Capture the cell that displays the provided text and extract its (x, y) central coordinate. 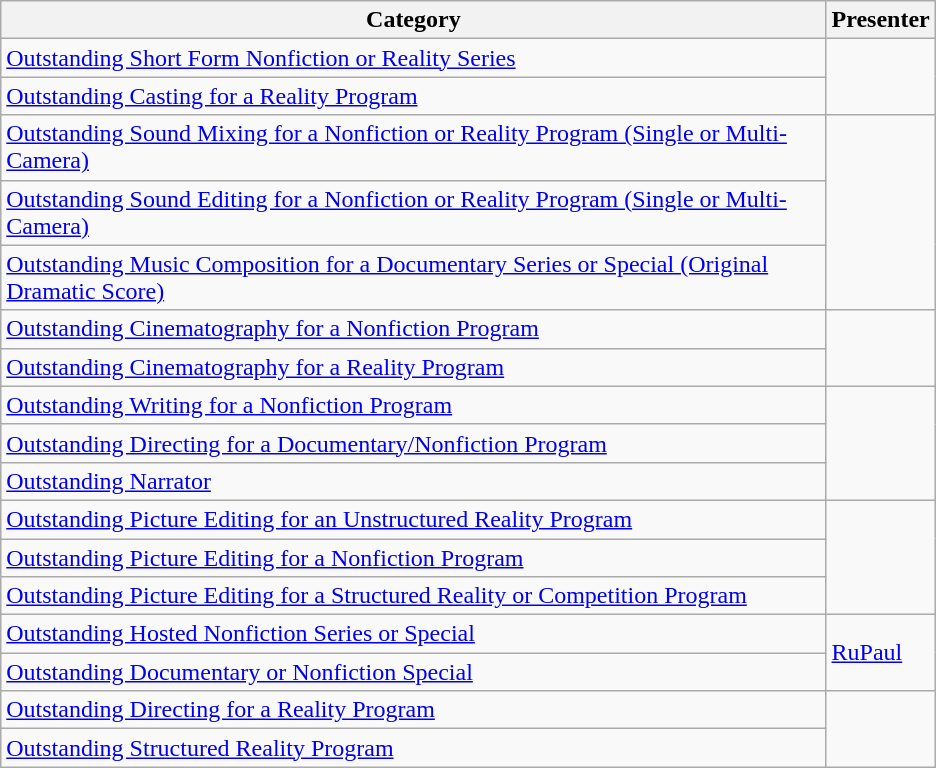
Outstanding Sound Editing for a Nonfiction or Reality Program (Single or Multi-Camera) (414, 212)
Outstanding Short Form Nonfiction or Reality Series (414, 58)
Outstanding Narrator (414, 481)
Outstanding Documentary or Nonfiction Special (414, 672)
Outstanding Writing for a Nonfiction Program (414, 405)
RuPaul (880, 653)
Outstanding Structured Reality Program (414, 748)
Outstanding Cinematography for a Nonfiction Program (414, 329)
Outstanding Music Composition for a Documentary Series or Special (Original Dramatic Score) (414, 278)
Presenter (880, 20)
Outstanding Sound Mixing for a Nonfiction or Reality Program (Single or Multi-Camera) (414, 148)
Outstanding Cinematography for a Reality Program (414, 367)
Category (414, 20)
Outstanding Picture Editing for a Structured Reality or Competition Program (414, 596)
Outstanding Casting for a Reality Program (414, 96)
Outstanding Picture Editing for an Unstructured Reality Program (414, 519)
Outstanding Directing for a Reality Program (414, 710)
Outstanding Directing for a Documentary/Nonfiction Program (414, 443)
Outstanding Hosted Nonfiction Series or Special (414, 634)
Outstanding Picture Editing for a Nonfiction Program (414, 557)
